Search for the cell housing the specified text and yield its [X, Y] center coordinate. 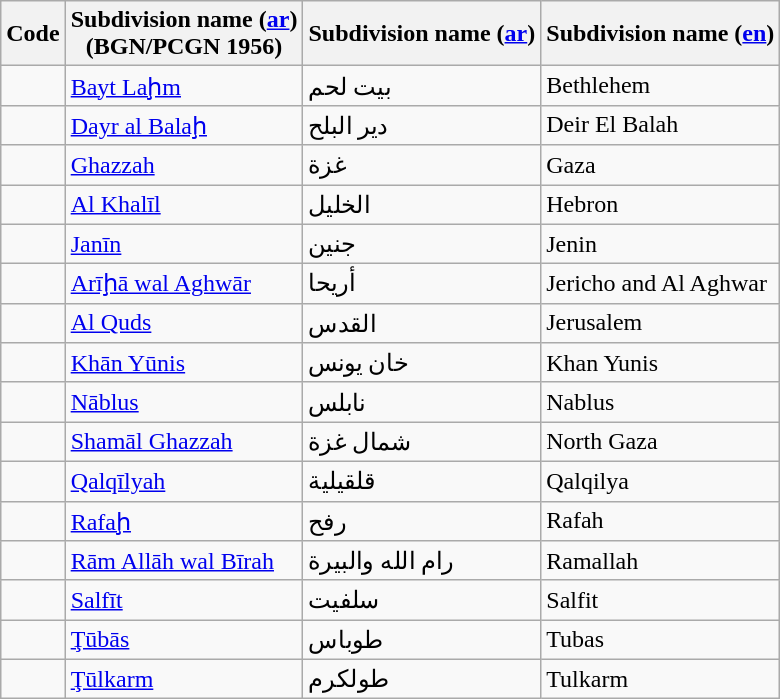
بيت لحم [422, 86]
طولكرم [422, 679]
Code [33, 34]
Salfīt [184, 600]
Nablus [660, 402]
سلفيت [422, 600]
Jerusalem [660, 323]
Dayr al Balaḩ [184, 125]
Ramallah [660, 561]
دير البلح [422, 125]
Salfit [660, 600]
Jericho and Al Aghwar [660, 284]
رام الله والبيرة [422, 561]
Rafah [660, 521]
شمال غزة [422, 442]
Subdivision name (ar) [422, 34]
Arīḩā wal Aghwār [184, 284]
Gaza [660, 165]
نابلس [422, 402]
Rām Allāh wal Bīrah [184, 561]
قلقيلية [422, 481]
Bayt Laḩm [184, 86]
القدس [422, 323]
Qalqilya [660, 481]
الخليل [422, 204]
خان يونس [422, 363]
Al Quds [184, 323]
Ţūbās [184, 640]
Tulkarm [660, 679]
Hebron [660, 204]
Qalqīlyah [184, 481]
Bethlehem [660, 86]
Khan Yunis [660, 363]
Shamāl Ghazzah [184, 442]
Janīn [184, 244]
Jenin [660, 244]
North Gaza [660, 442]
Al Khalīl [184, 204]
Subdivision name (en) [660, 34]
Deir El Balah [660, 125]
أريحا [422, 284]
جنين [422, 244]
Rafaḩ [184, 521]
Nāblus [184, 402]
Subdivision name (ar)(BGN/PCGN 1956) [184, 34]
غزة [422, 165]
طوباس [422, 640]
Khān Yūnis [184, 363]
Ghazzah [184, 165]
رفح [422, 521]
Tubas [660, 640]
Ţūlkarm [184, 679]
